Return (x, y) of the center of cell containing provided text 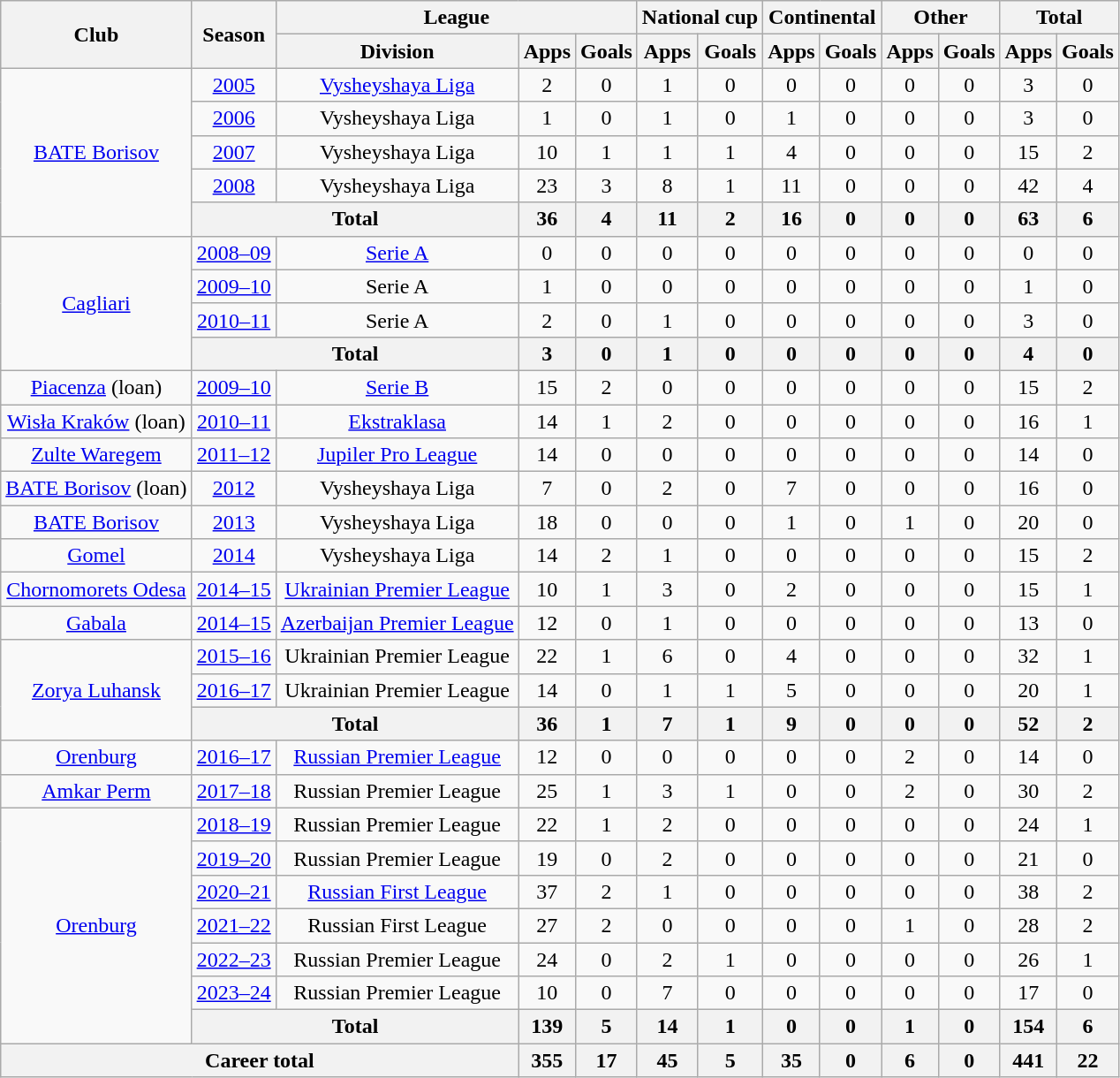
Ekstraklasa (397, 421)
2019–20 (233, 858)
2008–09 (233, 253)
26 (1028, 959)
2021–22 (233, 925)
9 (791, 724)
Continental (822, 18)
30 (1028, 791)
42 (1028, 186)
Azerbaijan Premier League (397, 623)
21 (1028, 858)
441 (1028, 1060)
Cagliari (96, 303)
154 (1028, 1027)
2020–21 (233, 892)
8 (667, 186)
Gabala (96, 623)
19 (547, 858)
Other (941, 18)
Club (96, 34)
Season (233, 34)
Jupiler Pro League (397, 455)
Division (397, 51)
Career total (260, 1060)
2014 (233, 556)
23 (547, 186)
2007 (233, 152)
355 (547, 1060)
Amkar Perm (96, 791)
2012 (233, 489)
BATE Borisov (loan) (96, 489)
32 (1028, 657)
2023–24 (233, 993)
2011–12 (233, 455)
2006 (233, 118)
13 (1028, 623)
Serie B (397, 387)
35 (791, 1060)
2017–18 (233, 791)
139 (547, 1027)
Zorya Luhansk (96, 690)
18 (547, 522)
28 (1028, 925)
2005 (233, 85)
Wisła Kraków (loan) (96, 421)
National cup (700, 18)
2013 (233, 522)
Zulte Waregem (96, 455)
2008 (233, 186)
2018–19 (233, 824)
38 (1028, 892)
2022–23 (233, 959)
2015–16 (233, 657)
League (456, 18)
37 (547, 892)
63 (1028, 219)
Chornomorets Odesa (96, 589)
27 (547, 925)
45 (667, 1060)
25 (547, 791)
52 (1028, 724)
Gomel (96, 556)
Piacenza (loan) (96, 387)
